Locate the cell with the specified text and output its [X, Y] center coordinate. 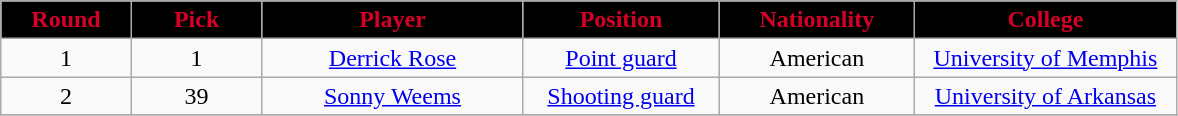
Position [621, 20]
Nationality [817, 20]
Player [392, 20]
Point guard [621, 58]
2 [66, 96]
39 [196, 96]
Round [66, 20]
College [1046, 20]
Derrick Rose [392, 58]
University of Memphis [1046, 58]
Shooting guard [621, 96]
Pick [196, 20]
University of Arkansas [1046, 96]
Sonny Weems [392, 96]
